Output the (x, y) coordinate of the center of the cell containing the given text.  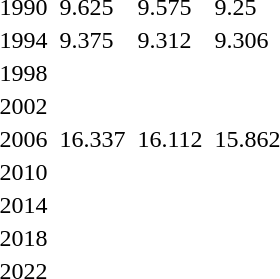
16.337 (92, 139)
9.375 (92, 40)
16.112 (170, 139)
9.312 (170, 40)
